Scan for the cell matching the given text and deliver its (X, Y) coordinate at center. 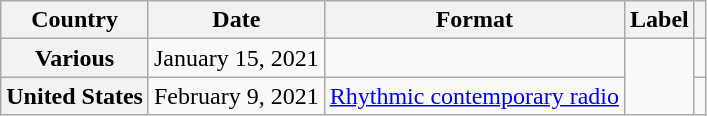
United States (75, 96)
February 9, 2021 (236, 96)
Date (236, 20)
Various (75, 58)
January 15, 2021 (236, 58)
Label (660, 20)
Rhythmic contemporary radio (474, 96)
Country (75, 20)
Format (474, 20)
